Extract the (x, y) coordinate from the center of the cell holding the provided text.  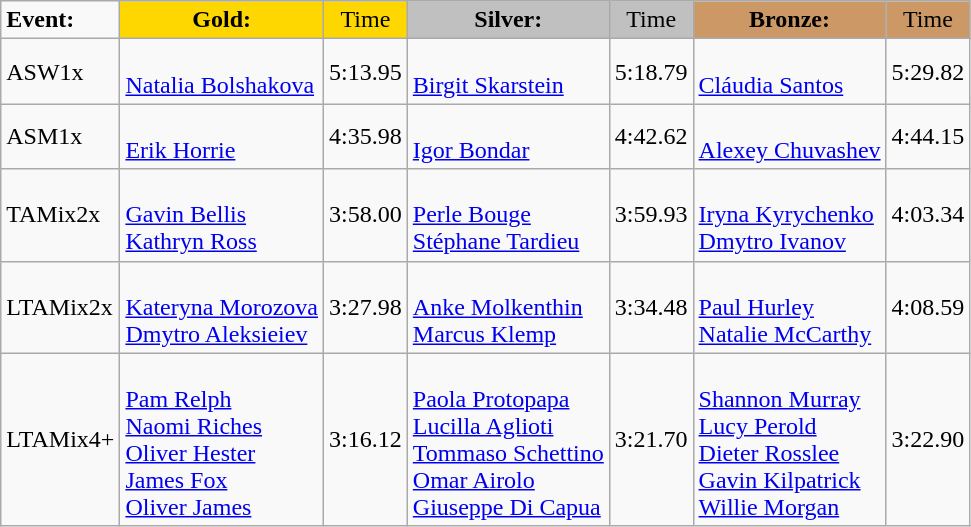
Gavin BellisKathryn Ross (222, 215)
3:34.48 (651, 307)
LTAMix4+ (60, 440)
TAMix2x (60, 215)
3:59.93 (651, 215)
Paul HurleyNatalie McCarthy (790, 307)
3:16.12 (366, 440)
Pam RelphNaomi RichesOliver HesterJames FoxOliver James (222, 440)
4:42.62 (651, 136)
Iryna KyrychenkoDmytro Ivanov (790, 215)
4:08.59 (928, 307)
Alexey Chuvashev (790, 136)
4:03.34 (928, 215)
LTAMix2x (60, 307)
3:22.90 (928, 440)
Erik Horrie (222, 136)
3:27.98 (366, 307)
Bronze: (790, 20)
3:58.00 (366, 215)
5:29.82 (928, 72)
5:18.79 (651, 72)
ASW1x (60, 72)
Kateryna MorozovaDmytro Aleksieiev (222, 307)
Shannon MurrayLucy PeroldDieter RossleeGavin KilpatrickWillie Morgan (790, 440)
Perle BougeStéphane Tardieu (508, 215)
4:44.15 (928, 136)
Silver: (508, 20)
Cláudia Santos (790, 72)
4:35.98 (366, 136)
Paola ProtopapaLucilla AgliotiTommaso SchettinoOmar AiroloGiuseppe Di Capua (508, 440)
5:13.95 (366, 72)
Gold: (222, 20)
3:21.70 (651, 440)
Natalia Bolshakova (222, 72)
Igor Bondar (508, 136)
Anke MolkenthinMarcus Klemp (508, 307)
Event: (60, 20)
ASM1x (60, 136)
Birgit Skarstein (508, 72)
